Identify which cell holds the provided text, then report its [X, Y] central coordinate. 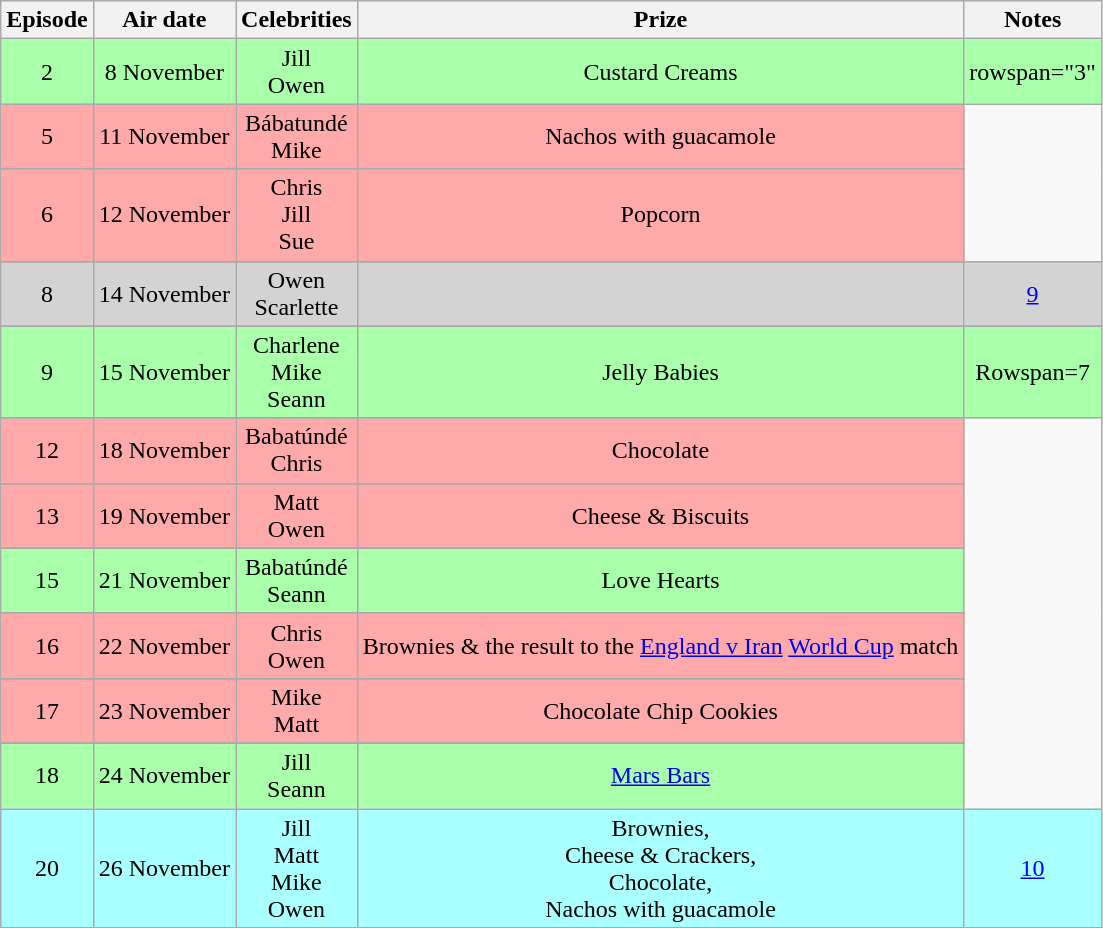
12 [47, 450]
Jelly Babies [660, 372]
ChrisJillSue [297, 215]
Brownies & the result to the England v Iran World Cup match [660, 646]
11 November [164, 136]
Mars Bars [660, 776]
Cheese & Biscuits [660, 516]
Chocolate Chip Cookies [660, 710]
Rowspan=7 [1033, 372]
Notes [1033, 20]
12 November [164, 215]
JillOwen [297, 72]
21 November [164, 580]
16 [47, 646]
23 November [164, 710]
rowspan="3" [1033, 72]
MikeMatt [297, 710]
26 November [164, 868]
Chocolate [660, 450]
20 [47, 868]
15 November [164, 372]
JillSeann [297, 776]
14 November [164, 294]
2 [47, 72]
18 [47, 776]
BabatúndéSeann [297, 580]
Custard Creams [660, 72]
CharleneMikeSeann [297, 372]
24 November [164, 776]
Brownies,Cheese & Crackers,Chocolate,Nachos with guacamole [660, 868]
18 November [164, 450]
Air date [164, 20]
Popcorn [660, 215]
13 [47, 516]
6 [47, 215]
Nachos with guacamole [660, 136]
BábatundéMike [297, 136]
OwenScarlette [297, 294]
5 [47, 136]
Love Hearts [660, 580]
22 November [164, 646]
BabatúndéChris [297, 450]
ChrisOwen [297, 646]
8 November [164, 72]
19 November [164, 516]
8 [47, 294]
Prize [660, 20]
15 [47, 580]
JillMattMikeOwen [297, 868]
Celebrities [297, 20]
Episode [47, 20]
10 [1033, 868]
MattOwen [297, 516]
17 [47, 710]
